Locate the cell with the specified text and output its (X, Y) center coordinate. 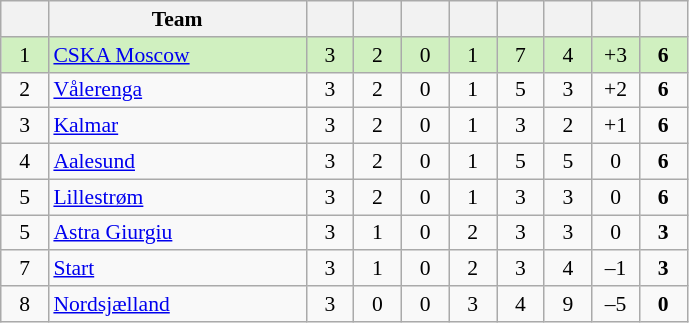
Lillestrøm (177, 197)
8 (25, 304)
Aalesund (177, 162)
+1 (616, 126)
CSKA Moscow (177, 55)
Vålerenga (177, 90)
+3 (616, 55)
Astra Giurgiu (177, 233)
Kalmar (177, 126)
9 (568, 304)
–5 (616, 304)
Team (177, 19)
Start (177, 269)
+2 (616, 90)
Nordsjælland (177, 304)
–1 (616, 269)
